For the text-containing cell, return its midpoint in [X, Y] coordinate format. 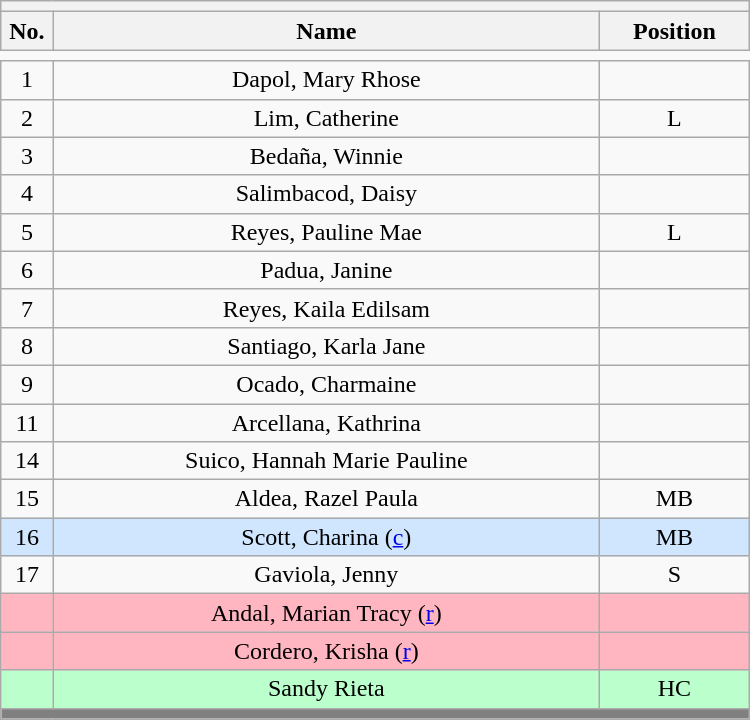
1 [27, 80]
14 [27, 461]
Sandy Rieta [326, 689]
Padua, Janine [326, 270]
No. [27, 31]
Lim, Catherine [326, 118]
8 [27, 346]
Reyes, Pauline Mae [326, 232]
17 [27, 575]
S [675, 575]
7 [27, 308]
Cordero, Krisha (r) [326, 651]
Santiago, Karla Jane [326, 346]
5 [27, 232]
Bedaña, Winnie [326, 156]
Salimbacod, Daisy [326, 194]
Suico, Hannah Marie Pauline [326, 461]
9 [27, 384]
Scott, Charina (c) [326, 537]
6 [27, 270]
HC [675, 689]
Andal, Marian Tracy (r) [326, 613]
Ocado, Charmaine [326, 384]
3 [27, 156]
15 [27, 499]
Dapol, Mary Rhose [326, 80]
Gaviola, Jenny [326, 575]
Arcellana, Kathrina [326, 423]
Position [675, 31]
Aldea, Razel Paula [326, 499]
4 [27, 194]
11 [27, 423]
2 [27, 118]
Name [326, 31]
Reyes, Kaila Edilsam [326, 308]
16 [27, 537]
